Pinpoint the cell where the given text exists, returning its [x, y] midpoint coordinate. 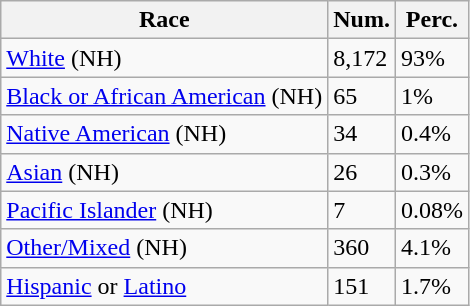
151 [362, 286]
0.4% [432, 134]
Race [164, 20]
34 [362, 134]
Asian (NH) [164, 172]
65 [362, 96]
7 [362, 210]
Perc. [432, 20]
Black or African American (NH) [164, 96]
Hispanic or Latino [164, 286]
93% [432, 58]
0.3% [432, 172]
8,172 [362, 58]
0.08% [432, 210]
1.7% [432, 286]
360 [362, 248]
White (NH) [164, 58]
Num. [362, 20]
26 [362, 172]
Pacific Islander (NH) [164, 210]
Native American (NH) [164, 134]
Other/Mixed (NH) [164, 248]
4.1% [432, 248]
1% [432, 96]
